Pinpoint the cell where the given text exists, returning its [X, Y] midpoint coordinate. 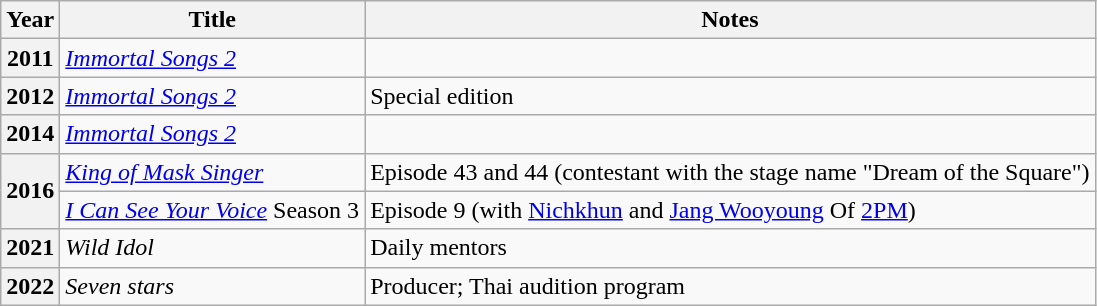
Wild Idol [212, 248]
Notes [730, 20]
I Can See Your Voice Season 3 [212, 210]
2021 [30, 248]
Seven stars [212, 286]
Episode 43 and 44 (contestant with the stage name "Dream of the Square") [730, 172]
2011 [30, 58]
Daily mentors [730, 248]
2022 [30, 286]
Year [30, 20]
King of Mask Singer [212, 172]
Title [212, 20]
2014 [30, 134]
2016 [30, 191]
Episode 9 (with Nichkhun and Jang Wooyoung Of 2PM) [730, 210]
Producer; Thai audition program [730, 286]
Special edition [730, 96]
2012 [30, 96]
